Return (X, Y) of the center of cell containing provided text 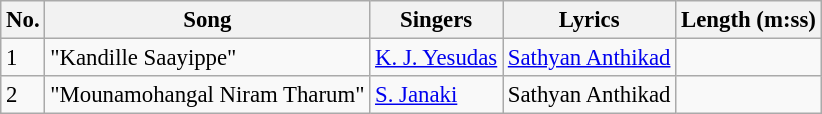
Lyrics (590, 20)
No. (23, 20)
Song (208, 20)
S. Janaki (436, 95)
Length (m:ss) (748, 20)
"Kandille Saayippe" (208, 58)
K. J. Yesudas (436, 58)
1 (23, 58)
2 (23, 95)
Singers (436, 20)
"Mounamohangal Niram Tharum" (208, 95)
